Return (x, y) of the center of cell containing provided text 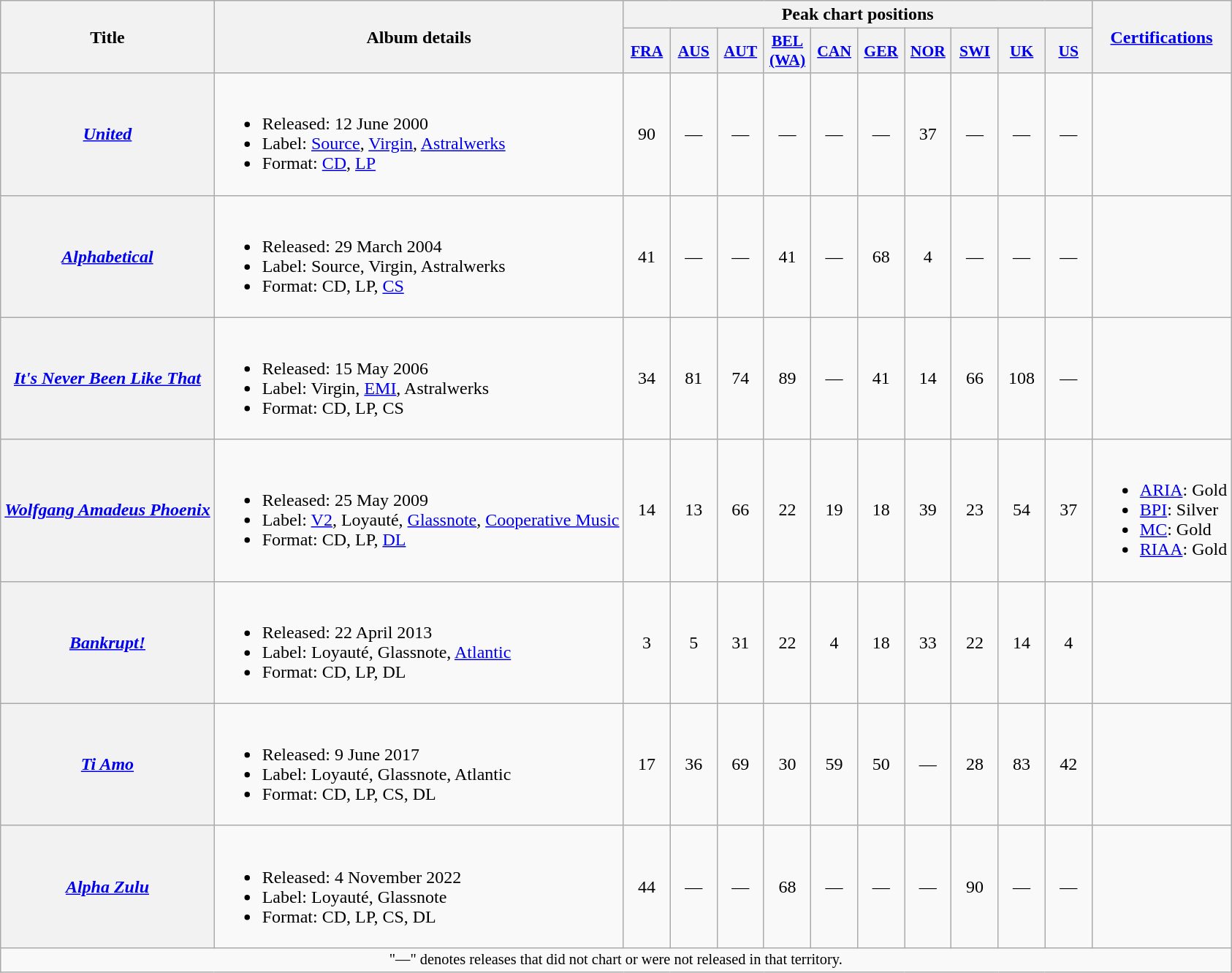
CAN (834, 51)
13 (693, 510)
Album details (419, 37)
44 (647, 886)
5 (693, 642)
36 (693, 765)
59 (834, 765)
Bankrupt! (107, 642)
28 (975, 765)
NOR (928, 51)
Released: 25 May 2009Label: V2, Loyauté, Glassnote, Cooperative MusicFormat: CD, LP, DL (419, 510)
Alphabetical (107, 256)
US (1068, 51)
SWI (975, 51)
"—" denotes releases that did not chart or were not released in that territory. (616, 960)
Ti Amo (107, 765)
Wolfgang Amadeus Phoenix (107, 510)
19 (834, 510)
It's Never Been Like That (107, 379)
Certifications (1161, 37)
31 (740, 642)
34 (647, 379)
3 (647, 642)
89 (787, 379)
GER (881, 51)
Released: 12 June 2000Label: Source, Virgin, AstralwerksFormat: CD, LP (419, 135)
ARIA: GoldBPI: SilverMC: GoldRIAA: Gold (1161, 510)
54 (1022, 510)
39 (928, 510)
50 (881, 765)
BEL(WA) (787, 51)
United (107, 135)
AUS (693, 51)
Released: 29 March 2004Label: Source, Virgin, AstralwerksFormat: CD, LP, CS (419, 256)
FRA (647, 51)
Released: 15 May 2006Label: Virgin, EMI, AstralwerksFormat: CD, LP, CS (419, 379)
UK (1022, 51)
81 (693, 379)
Released: 4 November 2022Label: Loyauté, GlassnoteFormat: CD, LP, CS, DL (419, 886)
33 (928, 642)
17 (647, 765)
108 (1022, 379)
69 (740, 765)
Released: 22 April 2013Label: Loyauté, Glassnote, AtlanticFormat: CD, LP, DL (419, 642)
Title (107, 37)
Released: 9 June 2017Label: Loyauté, Glassnote, AtlanticFormat: CD, LP, CS, DL (419, 765)
30 (787, 765)
23 (975, 510)
42 (1068, 765)
74 (740, 379)
83 (1022, 765)
AUT (740, 51)
Alpha Zulu (107, 886)
Peak chart positions (858, 15)
